From the cell containing the given text, extract its center point as (x, y) coordinate. 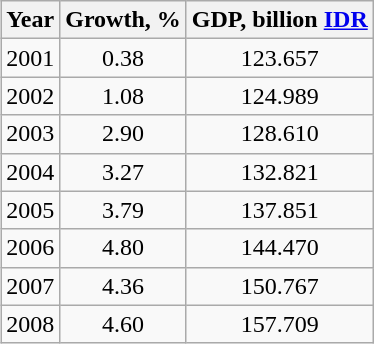
144.470 (280, 248)
150.767 (280, 286)
Growth, % (124, 20)
2002 (30, 96)
2005 (30, 210)
2006 (30, 248)
137.851 (280, 210)
123.657 (280, 58)
2001 (30, 58)
2003 (30, 134)
4.36 (124, 286)
GDP, billion IDR (280, 20)
3.27 (124, 172)
2007 (30, 286)
4.80 (124, 248)
128.610 (280, 134)
Year (30, 20)
0.38 (124, 58)
2004 (30, 172)
2008 (30, 324)
157.709 (280, 324)
124.989 (280, 96)
1.08 (124, 96)
2.90 (124, 134)
4.60 (124, 324)
3.79 (124, 210)
132.821 (280, 172)
